Return the (X, Y) coordinate for the center point of the cell that contains the specified text.  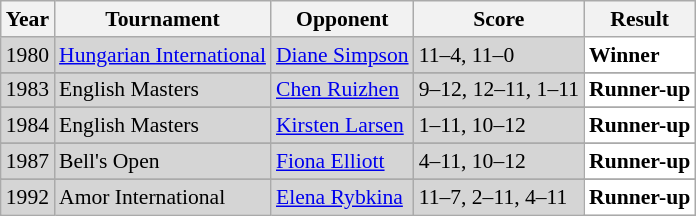
1–11, 10–12 (499, 126)
1984 (28, 126)
9–12, 12–11, 1–11 (499, 90)
11–7, 2–11, 4–11 (499, 197)
Elena Rybkina (342, 197)
Score (499, 19)
Fiona Elliott (342, 162)
Year (28, 19)
Opponent (342, 19)
1992 (28, 197)
Tournament (162, 19)
Kirsten Larsen (342, 126)
1983 (28, 90)
Bell's Open (162, 162)
Diane Simpson (342, 55)
1987 (28, 162)
Result (640, 19)
Winner (640, 55)
11–4, 11–0 (499, 55)
Hungarian International (162, 55)
Chen Ruizhen (342, 90)
1980 (28, 55)
4–11, 10–12 (499, 162)
Amor International (162, 197)
